Identify which cell holds the provided text, then report its (X, Y) central coordinate. 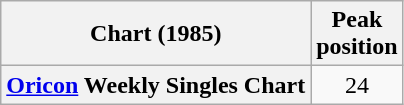
Oricon Weekly Singles Chart (156, 85)
Chart (1985) (156, 34)
Peakposition (357, 34)
24 (357, 85)
